Provide the [x, y] coordinate of the cell's center where the given text is located.  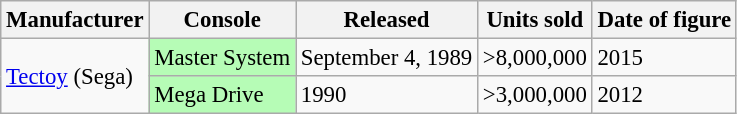
Console [222, 20]
Mega Drive [222, 95]
Manufacturer [75, 20]
>3,000,000 [536, 95]
Units sold [536, 20]
September 4, 1989 [387, 58]
>8,000,000 [536, 58]
Tectoy (Sega) [75, 76]
2015 [664, 58]
Released [387, 20]
2012 [664, 95]
Master System [222, 58]
Date of figure [664, 20]
1990 [387, 95]
